Locate the cell with the specified text and output its [x, y] center coordinate. 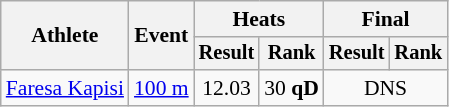
Heats [259, 19]
12.03 [227, 88]
30 qD [292, 88]
Athlete [65, 36]
Event [162, 36]
Faresa Kapisi [65, 88]
Final [386, 19]
DNS [386, 88]
100 m [162, 88]
